Scan for the cell matching the given text and deliver its [X, Y] coordinate at center. 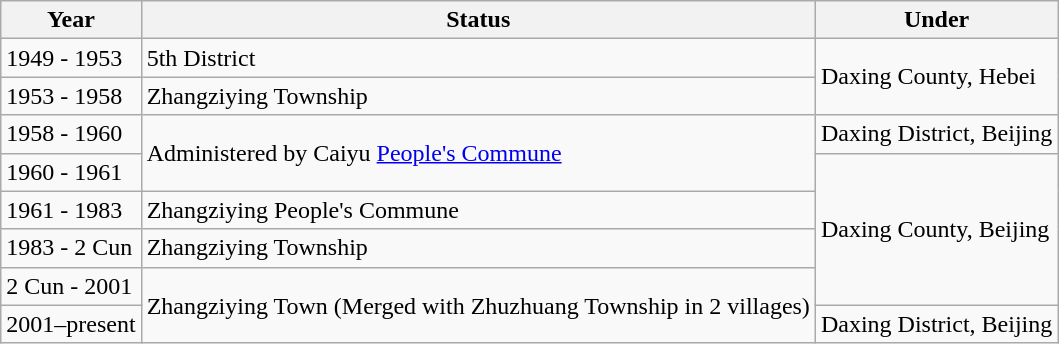
Status [478, 20]
Zhangziying Town (Merged with Zhuzhuang Township in 2 villages) [478, 305]
1960 - 1961 [71, 172]
1953 - 1958 [71, 96]
Zhangziying People's Commune [478, 210]
1961 - 1983 [71, 210]
1949 - 1953 [71, 58]
1958 - 1960 [71, 134]
1983 - 2 Cun [71, 248]
2001–present [71, 324]
2 Cun - 2001 [71, 286]
Year [71, 20]
Daxing County, Hebei [936, 77]
Under [936, 20]
5th District [478, 58]
Administered by Caiyu People's Commune [478, 153]
Daxing County, Beijing [936, 229]
